Pinpoint the cell where the given text exists, returning its (X, Y) midpoint coordinate. 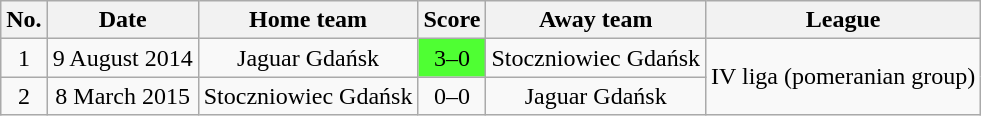
1 (24, 58)
0–0 (452, 96)
Score (452, 20)
League (844, 20)
Away team (596, 20)
Home team (308, 20)
Date (122, 20)
2 (24, 96)
8 March 2015 (122, 96)
IV liga (pomeranian group) (844, 77)
3–0 (452, 58)
No. (24, 20)
9 August 2014 (122, 58)
